Detect which cell encompasses the target text, then output its (X, Y) center coordinate. 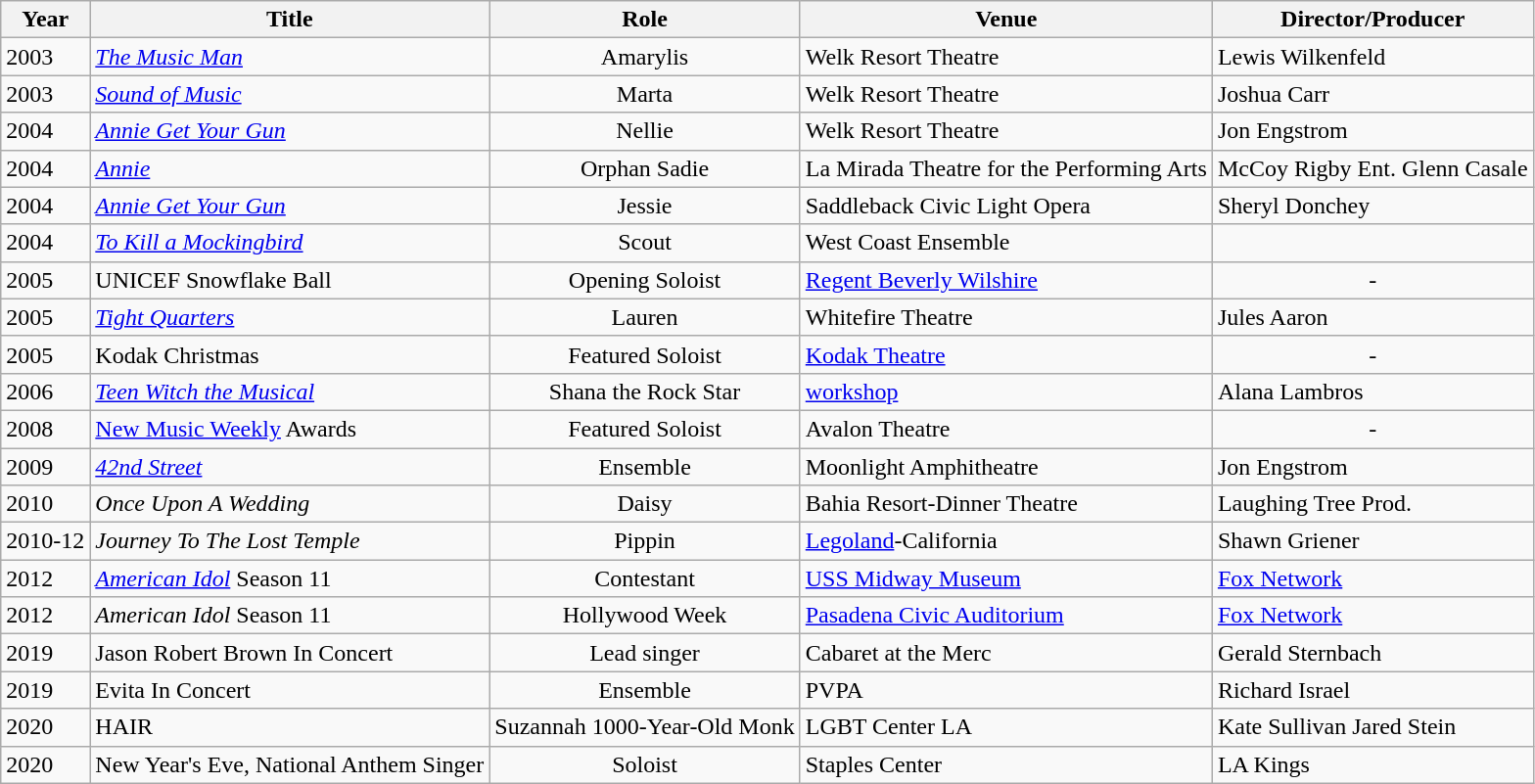
The Music Man (290, 57)
LGBT Center LA (1006, 727)
2009 (45, 467)
UNICEF Snowflake Ball (290, 280)
LA Kings (1372, 764)
Bahia Resort-Dinner Theatre (1006, 504)
Sheryl Donchey (1372, 206)
Annie (290, 168)
2008 (45, 429)
Lauren (644, 317)
Sound of Music (290, 94)
Alana Lambros (1372, 392)
Tight Quarters (290, 317)
Daisy (644, 504)
Opening Soloist (644, 280)
Title (290, 20)
Teen Witch the Musical (290, 392)
Scout (644, 243)
Suzannah 1000-Year-Old Monk (644, 727)
New Music Weekly Awards (290, 429)
West Coast Ensemble (1006, 243)
USS Midway Museum (1006, 578)
Marta (644, 94)
McCoy Rigby Ent. Glenn Casale (1372, 168)
Venue (1006, 20)
Role (644, 20)
Soloist (644, 764)
Contestant (644, 578)
Journey To The Lost Temple (290, 541)
workshop (1006, 392)
Lewis Wilkenfeld (1372, 57)
2006 (45, 392)
New Year's Eve, National Anthem Singer (290, 764)
Staples Center (1006, 764)
HAIR (290, 727)
Laughing Tree Prod. (1372, 504)
PVPA (1006, 690)
Orphan Sadie (644, 168)
To Kill a Mockingbird (290, 243)
Moonlight Amphitheatre (1006, 467)
Kodak Theatre (1006, 354)
Kate Sullivan Jared Stein (1372, 727)
Lead singer (644, 653)
Amarylis (644, 57)
Hollywood Week (644, 616)
Evita In Concert (290, 690)
Regent Beverly Wilshire (1006, 280)
Gerald Sternbach (1372, 653)
Legoland-California (1006, 541)
Jason Robert Brown In Concert (290, 653)
Nellie (644, 131)
Shawn Griener (1372, 541)
La Mirada Theatre for the Performing Arts (1006, 168)
2010 (45, 504)
42nd Street (290, 467)
Kodak Christmas (290, 354)
Saddleback Civic Light Opera (1006, 206)
Pippin (644, 541)
Pasadena Civic Auditorium (1006, 616)
Richard Israel (1372, 690)
Cabaret at the Merc (1006, 653)
Jules Aaron (1372, 317)
Joshua Carr (1372, 94)
Shana the Rock Star (644, 392)
2010-12 (45, 541)
Avalon Theatre (1006, 429)
Director/Producer (1372, 20)
Once Upon A Wedding (290, 504)
Jessie (644, 206)
Year (45, 20)
Whitefire Theatre (1006, 317)
